From the cell containing the given text, extract its center point as (x, y) coordinate. 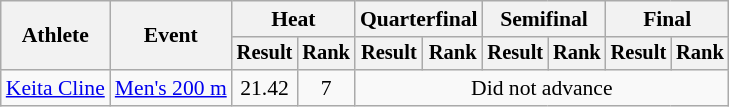
Semifinal (544, 19)
Event (171, 36)
7 (326, 88)
Athlete (56, 36)
Men's 200 m (171, 88)
Quarterfinal (419, 19)
Heat (294, 19)
Did not advance (542, 88)
Final (668, 19)
Keita Cline (56, 88)
21.42 (265, 88)
